Provide the [X, Y] coordinate of the cell's center where the given text is located.  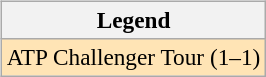
ATP Challenger Tour (1–1) [133, 57]
Legend [133, 20]
